Return the [x, y] coordinate for the center point of the cell that contains the specified text.  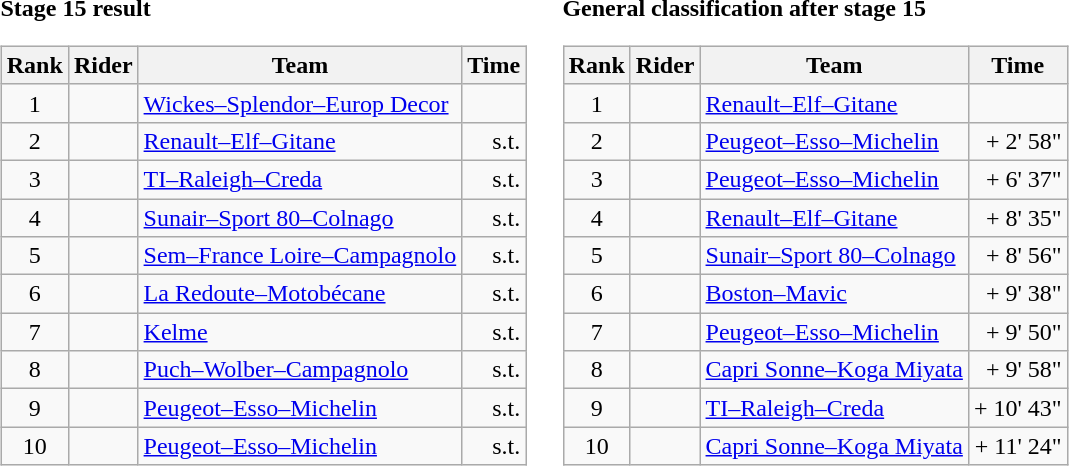
+ 2' 58" [1018, 141]
Kelme [300, 332]
+ 9' 38" [1018, 294]
Sem–France Loire–Campagnolo [300, 256]
Boston–Mavic [834, 294]
+ 6' 37" [1018, 179]
Puch–Wolber–Campagnolo [300, 370]
+ 11' 24" [1018, 446]
+ 8' 56" [1018, 256]
+ 9' 58" [1018, 370]
Wickes–Splendor–Europ Decor [300, 103]
+ 10' 43" [1018, 408]
La Redoute–Motobécane [300, 294]
+ 9' 50" [1018, 332]
+ 8' 35" [1018, 217]
